Return (x, y) of the center of cell containing provided text 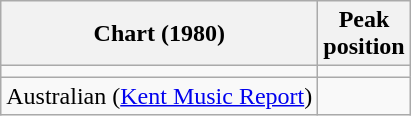
Australian (Kent Music Report) (160, 96)
Peakposition (364, 34)
Chart (1980) (160, 34)
